Output the (x, y) coordinate of the center of the cell containing the given text.  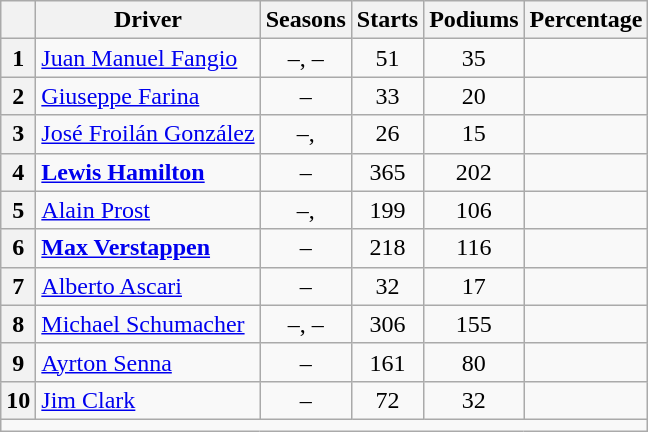
Max Verstappen (148, 248)
106 (474, 210)
Driver (148, 20)
Jim Clark (148, 400)
306 (387, 324)
José Froilán González (148, 134)
2 (18, 96)
Michael Schumacher (148, 324)
7 (18, 286)
Percentage (586, 20)
Podiums (474, 20)
6 (18, 248)
Seasons (306, 20)
365 (387, 172)
8 (18, 324)
51 (387, 58)
35 (474, 58)
80 (474, 362)
10 (18, 400)
Giuseppe Farina (148, 96)
116 (474, 248)
155 (474, 324)
Alain Prost (148, 210)
Juan Manuel Fangio (148, 58)
202 (474, 172)
1 (18, 58)
72 (387, 400)
9 (18, 362)
4 (18, 172)
218 (387, 248)
20 (474, 96)
33 (387, 96)
Alberto Ascari (148, 286)
Starts (387, 20)
5 (18, 210)
Lewis Hamilton (148, 172)
199 (387, 210)
26 (387, 134)
15 (474, 134)
17 (474, 286)
3 (18, 134)
Ayrton Senna (148, 362)
161 (387, 362)
